Identify which cell holds the provided text, then report its [x, y] central coordinate. 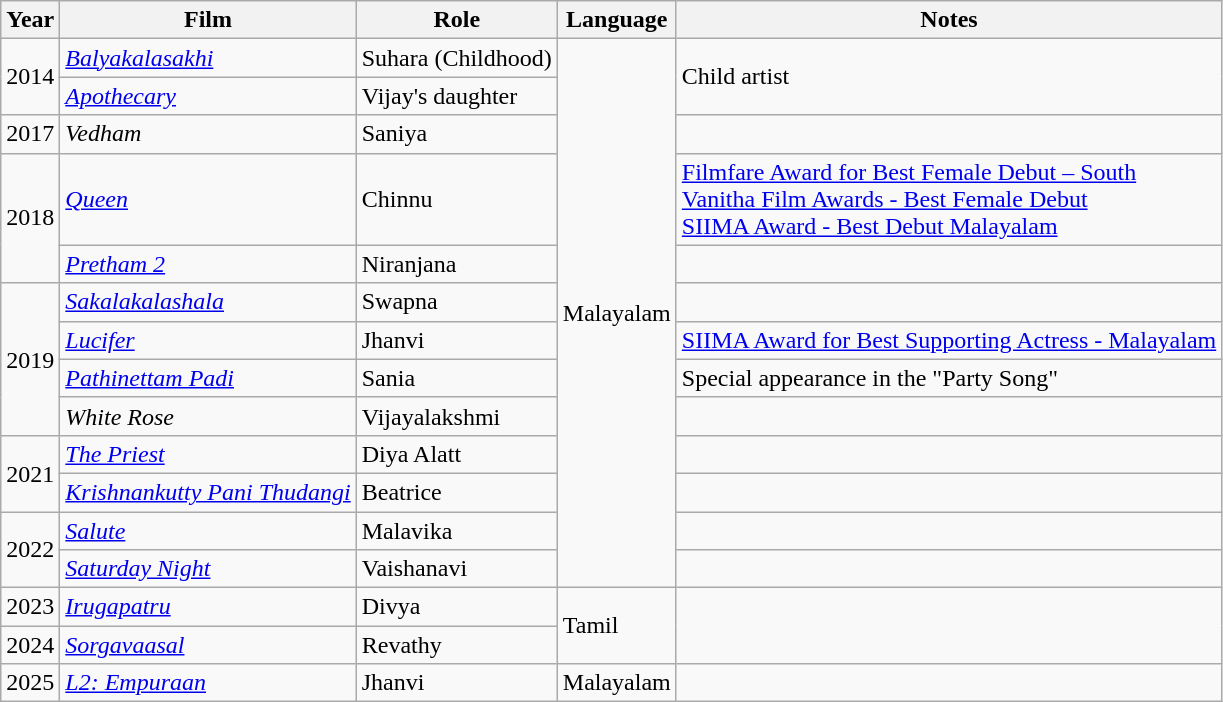
Beatrice [456, 492]
Queen [208, 199]
Apothecary [208, 96]
Year [30, 20]
Saturday Night [208, 569]
Malavika [456, 531]
Swapna [456, 302]
2018 [30, 218]
Pathinettam Padi [208, 378]
Diya Alatt [456, 454]
Vaishanavi [456, 569]
Suhara (Childhood) [456, 58]
Revathy [456, 645]
The Priest [208, 454]
2022 [30, 550]
Role [456, 20]
Tamil [616, 626]
Vijay's daughter [456, 96]
Filmfare Award for Best Female Debut – SouthVanitha Film Awards - Best Female DebutSIIMA Award - Best Debut Malayalam [948, 199]
Sania [456, 378]
Pretham 2 [208, 264]
2025 [30, 683]
Divya [456, 607]
Saniya [456, 134]
White Rose [208, 416]
SIIMA Award for Best Supporting Actress - Malayalam [948, 340]
2014 [30, 77]
Irugapatru [208, 607]
2021 [30, 473]
Vedham [208, 134]
2019 [30, 359]
Niranjana [456, 264]
Salute [208, 531]
Notes [948, 20]
Special appearance in the "Party Song" [948, 378]
Sorgavaasal [208, 645]
Balyakalasakhi [208, 58]
Vijayalakshmi [456, 416]
Sakalakalashala [208, 302]
2017 [30, 134]
Film [208, 20]
Chinnu [456, 199]
2024 [30, 645]
2023 [30, 607]
Child artist [948, 77]
Language [616, 20]
Lucifer [208, 340]
L2: Empuraan [208, 683]
Krishnankutty Pani Thudangi [208, 492]
